Extract the [x, y] coordinate from the center of the cell holding the provided text.  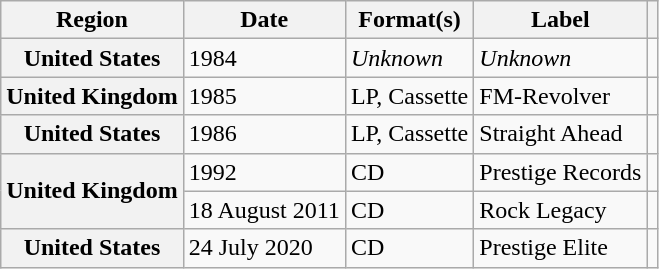
Format(s) [409, 20]
Region [92, 20]
1984 [264, 58]
24 July 2020 [264, 248]
Prestige Elite [560, 248]
Label [560, 20]
Straight Ahead [560, 134]
18 August 2011 [264, 210]
1985 [264, 96]
FM-Revolver [560, 96]
1992 [264, 172]
1986 [264, 134]
Date [264, 20]
Rock Legacy [560, 210]
Prestige Records [560, 172]
